Extract the [X, Y] coordinate from the center of the cell holding the provided text.  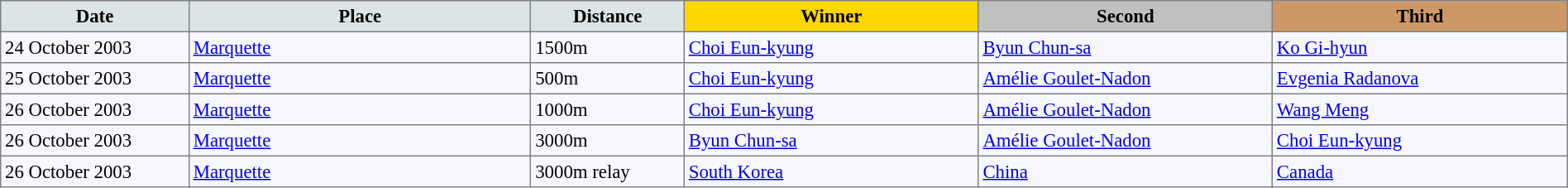
Second [1125, 17]
Date [95, 17]
500m [607, 79]
South Korea [831, 171]
3000m [607, 141]
25 October 2003 [95, 79]
Evgenia Radanova [1421, 79]
Place [360, 17]
Wang Meng [1421, 109]
3000m relay [607, 171]
China [1125, 171]
Ko Gi-hyun [1421, 47]
1500m [607, 47]
Canada [1421, 171]
Distance [607, 17]
1000m [607, 109]
Winner [831, 17]
Third [1421, 17]
24 October 2003 [95, 47]
